For the text-containing cell, return its midpoint in [x, y] coordinate format. 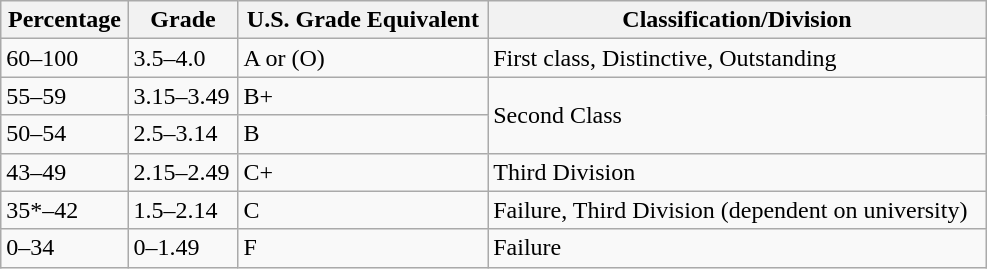
Percentage [64, 20]
Second Class [738, 115]
A or (O) [363, 58]
2.5–3.14 [183, 134]
Third Division [738, 172]
F [363, 248]
60–100 [64, 58]
Grade [183, 20]
3.5–4.0 [183, 58]
2.15–2.49 [183, 172]
U.S. Grade Equivalent [363, 20]
3.15–3.49 [183, 96]
1.5–2.14 [183, 210]
First class, Distinctive, Outstanding [738, 58]
Classification/Division [738, 20]
C+ [363, 172]
43–49 [64, 172]
Failure, Third Division (dependent on university) [738, 210]
0–1.49 [183, 248]
35*–42 [64, 210]
B [363, 134]
C [363, 210]
B+ [363, 96]
50–54 [64, 134]
Failure [738, 248]
0–34 [64, 248]
55–59 [64, 96]
